Determine the (x, y) coordinate at the center of the cell enclosing the given text.  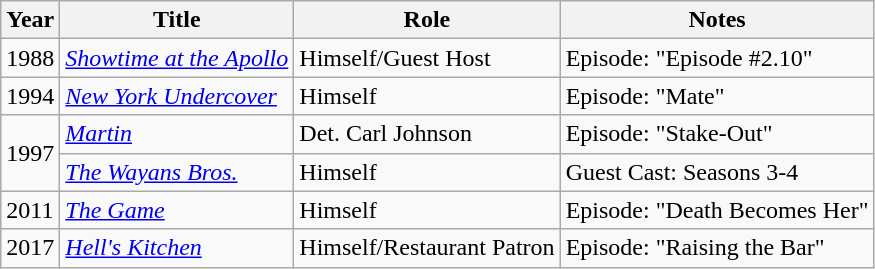
The Wayans Bros. (177, 172)
Guest Cast: Seasons 3-4 (717, 172)
Det. Carl Johnson (427, 134)
Episode: "Episode #2.10" (717, 58)
Showtime at the Apollo (177, 58)
New York Undercover (177, 96)
Episode: "Death Becomes Her" (717, 210)
Episode: "Mate" (717, 96)
Episode: "Raising the Bar" (717, 248)
Notes (717, 20)
1994 (30, 96)
Hell's Kitchen (177, 248)
Martin (177, 134)
Episode: "Stake-Out" (717, 134)
Himself/Guest Host (427, 58)
Himself/Restaurant Patron (427, 248)
2011 (30, 210)
2017 (30, 248)
Year (30, 20)
The Game (177, 210)
1997 (30, 153)
1988 (30, 58)
Role (427, 20)
Title (177, 20)
